For the text-containing cell, return its midpoint in [x, y] coordinate format. 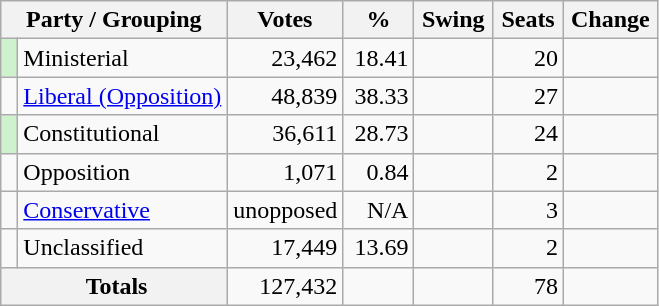
Unclassified [122, 248]
78 [528, 286]
Ministerial [122, 58]
127,432 [285, 286]
Opposition [122, 172]
24 [528, 134]
Constitutional [122, 134]
13.69 [378, 248]
48,839 [285, 96]
Conservative [122, 210]
20 [528, 58]
Seats [528, 20]
23,462 [285, 58]
18.41 [378, 58]
17,449 [285, 248]
36,611 [285, 134]
3 [528, 210]
28.73 [378, 134]
Party / Grouping [114, 20]
Swing [454, 20]
N/A [378, 210]
Liberal (Opposition) [122, 96]
38.33 [378, 96]
Change [611, 20]
unopposed [285, 210]
1,071 [285, 172]
0.84 [378, 172]
Totals [114, 286]
Votes [285, 20]
27 [528, 96]
% [378, 20]
